For the text-containing cell, return its midpoint in [X, Y] coordinate format. 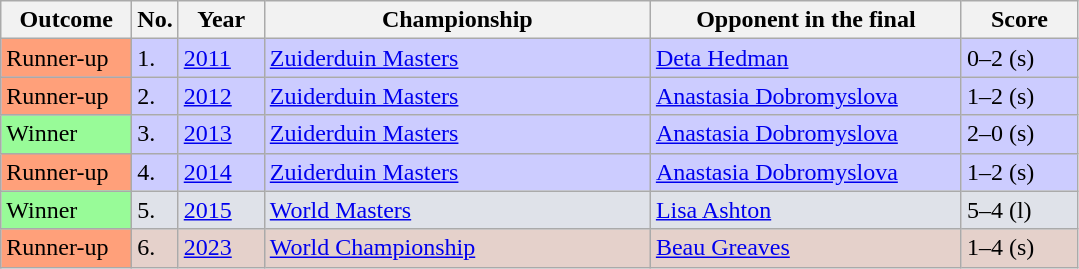
2013 [221, 134]
5–4 (l) [1019, 210]
World Championship [457, 248]
1–4 (s) [1019, 248]
Lisa Ashton [806, 210]
2014 [221, 172]
2011 [221, 58]
Year [221, 20]
5. [155, 210]
6. [155, 248]
Championship [457, 20]
World Masters [457, 210]
4. [155, 172]
Beau Greaves [806, 248]
No. [155, 20]
1. [155, 58]
3. [155, 134]
2. [155, 96]
2023 [221, 248]
2–0 (s) [1019, 134]
2012 [221, 96]
Outcome [66, 20]
Score [1019, 20]
Opponent in the final [806, 20]
Deta Hedman [806, 58]
0–2 (s) [1019, 58]
2015 [221, 210]
